Capture the cell that displays the provided text and extract its (X, Y) central coordinate. 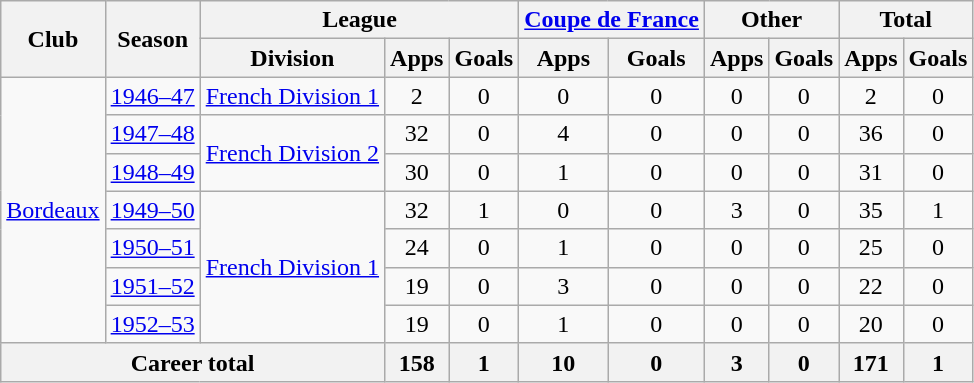
1952–53 (152, 324)
10 (564, 362)
22 (871, 286)
Total (906, 20)
1948–49 (152, 172)
Season (152, 39)
158 (417, 362)
30 (417, 172)
1949–50 (152, 210)
35 (871, 210)
Coupe de France (612, 20)
31 (871, 172)
1951–52 (152, 286)
Career total (193, 362)
League (360, 20)
French Division 2 (292, 153)
25 (871, 248)
Bordeaux (53, 210)
24 (417, 248)
4 (564, 134)
20 (871, 324)
Club (53, 39)
1950–51 (152, 248)
Other (771, 20)
1947–48 (152, 134)
Division (292, 58)
1946–47 (152, 96)
171 (871, 362)
36 (871, 134)
